Search for the cell housing the specified text and yield its [x, y] center coordinate. 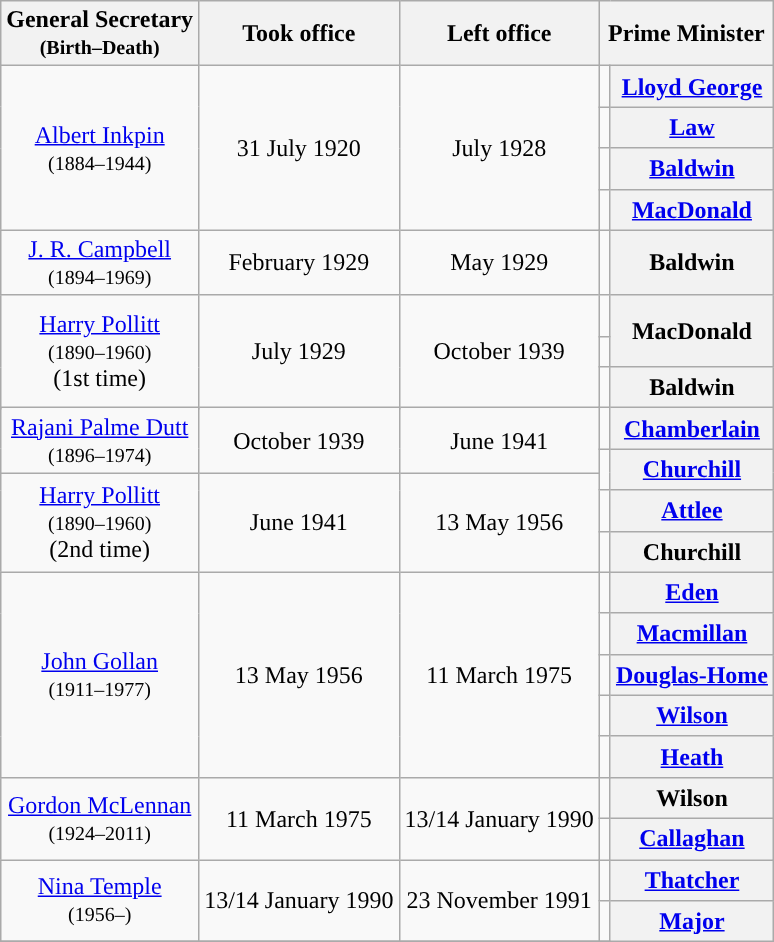
Callaghan [692, 838]
Lloyd George [692, 86]
Attlee [692, 510]
Macmillan [692, 634]
J. R. Campbell(1894–1969) [100, 262]
February 1929 [299, 262]
31 July 1920 [299, 148]
Rajani Palme Dutt(1896–1974) [100, 440]
Major [692, 922]
Thatcher [692, 880]
23 November 1991 [499, 901]
May 1929 [499, 262]
July 1929 [299, 352]
Nina Temple(1956–) [100, 901]
John Gollan(1911–1977) [100, 674]
Albert Inkpin(1884–1944) [100, 148]
Took office [299, 34]
Heath [692, 756]
Left office [499, 34]
Douglas-Home [692, 674]
Eden [692, 592]
Prime Minister [686, 34]
Law [692, 128]
Harry Pollitt(1890–1960)(2nd time) [100, 522]
General Secretary(Birth–Death) [100, 34]
Gordon McLennan (1924–2011) [100, 818]
Chamberlain [692, 428]
July 1928 [499, 148]
Harry Pollitt(1890–1960)(1st time) [100, 352]
